Pinpoint the cell where the given text exists, returning its (x, y) midpoint coordinate. 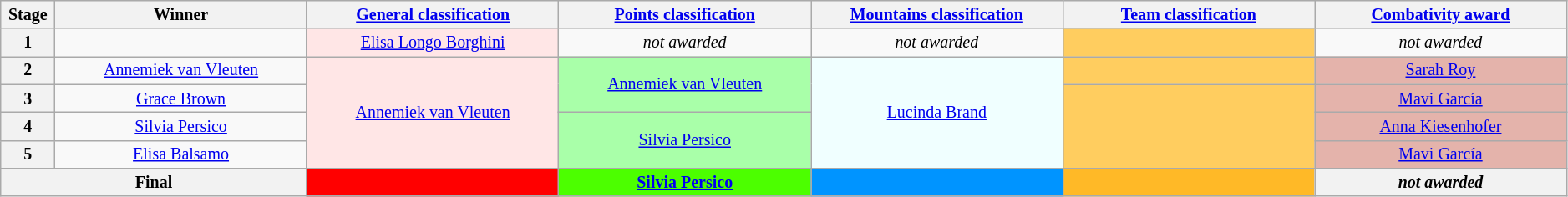
2 (28, 70)
3 (28, 98)
Points classification (685, 15)
Combativity award (1441, 15)
Stage (28, 15)
Final (154, 182)
Elisa Balsamo (181, 154)
Mountains classification (936, 15)
Winner (181, 15)
General classification (433, 15)
1 (28, 43)
Sarah Roy (1441, 70)
Elisa Longo Borghini (433, 43)
4 (28, 127)
Lucinda Brand (936, 113)
Team classification (1189, 15)
Anna Kiesenhofer (1441, 127)
Grace Brown (181, 98)
5 (28, 154)
